Provide the [x, y] coordinate of the cell's center where the given text is located.  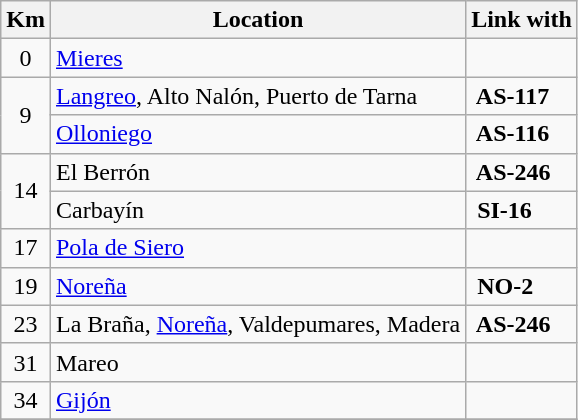
19 [26, 286]
Olloniego [258, 134]
31 [26, 362]
Noreña [258, 286]
Langreo, Alto Nalón, Puerto de Tarna [258, 96]
Location [258, 20]
AS-116 [522, 134]
14 [26, 191]
Pola de Siero [258, 248]
17 [26, 248]
Mieres [258, 58]
El Berrón [258, 172]
23 [26, 324]
La Braña, Noreña, Valdepumares, Madera [258, 324]
Mareo [258, 362]
SI-16 [522, 210]
Gijón [258, 400]
0 [26, 58]
NO-2 [522, 286]
Km [26, 20]
34 [26, 400]
Link with [522, 20]
AS-117 [522, 96]
9 [26, 115]
Carbayín [258, 210]
